Scan for the cell matching the given text and deliver its (x, y) coordinate at center. 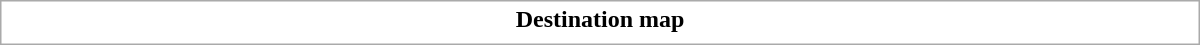
Destination map (600, 19)
